From the cell containing the given text, extract its center point as (x, y) coordinate. 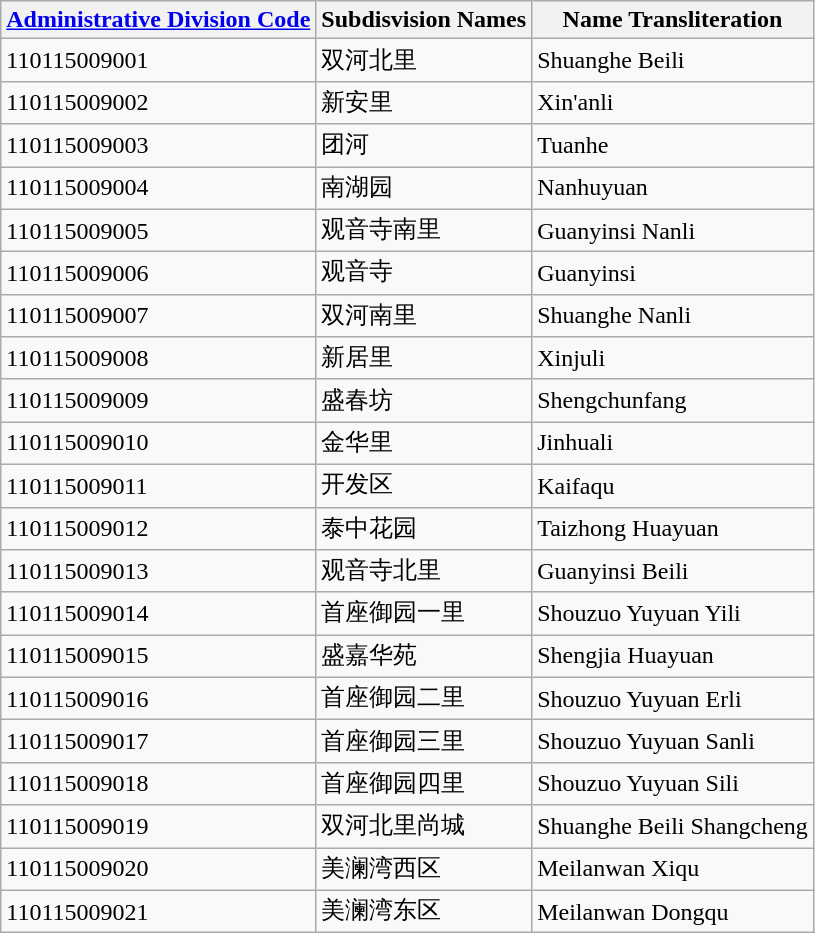
Shuanghe Nanli (673, 316)
Xin'anli (673, 102)
Subdisvision Names (424, 20)
110115009005 (158, 230)
Shengjia Huayuan (673, 656)
110115009014 (158, 614)
110115009008 (158, 358)
Guanyinsi Beili (673, 572)
Shouzuo Yuyuan Sanli (673, 742)
Tuanhe (673, 146)
Xinjuli (673, 358)
金华里 (424, 444)
110115009021 (158, 912)
Name Transliteration (673, 20)
Nanhuyuan (673, 188)
美澜湾东区 (424, 912)
110115009007 (158, 316)
Shengchunfang (673, 400)
Jinhuali (673, 444)
南湖园 (424, 188)
新居里 (424, 358)
开发区 (424, 486)
110115009009 (158, 400)
Kaifaqu (673, 486)
110115009012 (158, 528)
Shuanghe Beili Shangcheng (673, 826)
盛嘉华苑 (424, 656)
110115009018 (158, 784)
双河北里尚城 (424, 826)
110115009015 (158, 656)
110115009001 (158, 60)
Shouzuo Yuyuan Erli (673, 698)
110115009002 (158, 102)
110115009006 (158, 274)
首座御园二里 (424, 698)
Guanyinsi Nanli (673, 230)
新安里 (424, 102)
盛春坊 (424, 400)
泰中花园 (424, 528)
110115009010 (158, 444)
110115009004 (158, 188)
Guanyinsi (673, 274)
首座御园三里 (424, 742)
110115009013 (158, 572)
首座御园四里 (424, 784)
观音寺 (424, 274)
Shuanghe Beili (673, 60)
110115009017 (158, 742)
110115009016 (158, 698)
110115009011 (158, 486)
Shouzuo Yuyuan Sili (673, 784)
Administrative Division Code (158, 20)
Taizhong Huayuan (673, 528)
110115009003 (158, 146)
美澜湾西区 (424, 870)
团河 (424, 146)
双河北里 (424, 60)
Meilanwan Xiqu (673, 870)
观音寺南里 (424, 230)
首座御园一里 (424, 614)
Meilanwan Dongqu (673, 912)
双河南里 (424, 316)
Shouzuo Yuyuan Yili (673, 614)
110115009019 (158, 826)
观音寺北里 (424, 572)
110115009020 (158, 870)
